Locate the cell with the specified text and output its [x, y] center coordinate. 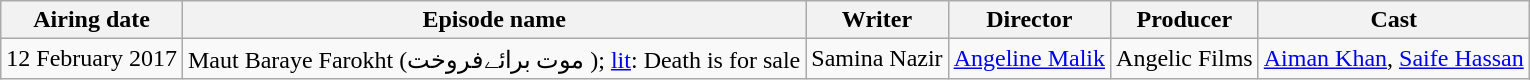
Writer [877, 20]
Episode name [494, 20]
12 February 2017 [92, 59]
Angelic Films [1185, 59]
Aiman Khan, Saife Hassan [1394, 59]
Angeline Malik [1029, 59]
Producer [1185, 20]
Samina Nazir [877, 59]
Director [1029, 20]
Airing date [92, 20]
Cast [1394, 20]
Maut Baraye Farokht (موت برائےفروخت ); lit: Death is for sale [494, 59]
